Scan for the cell matching the given text and deliver its [X, Y] coordinate at center. 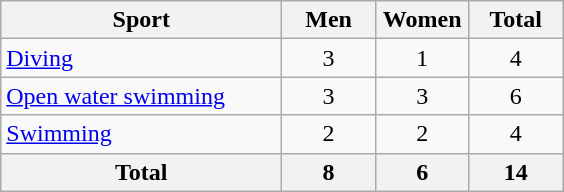
14 [516, 172]
Open water swimming [142, 96]
Men [329, 20]
Diving [142, 58]
Women [422, 20]
Sport [142, 20]
8 [329, 172]
1 [422, 58]
Swimming [142, 134]
